Search for the cell housing the specified text and yield its [X, Y] center coordinate. 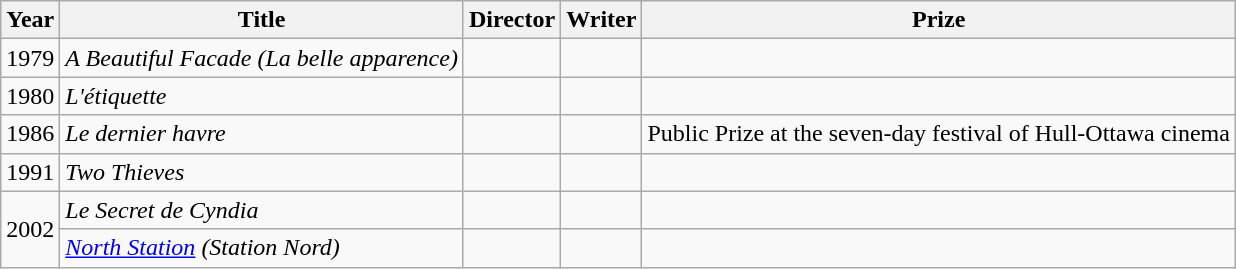
1979 [30, 58]
Prize [939, 20]
Two Thieves [262, 172]
Year [30, 20]
L'étiquette [262, 96]
A Beautiful Facade (La belle apparence) [262, 58]
Public Prize at the seven-day festival of Hull-Ottawa cinema [939, 134]
1980 [30, 96]
Title [262, 20]
1986 [30, 134]
Writer [602, 20]
North Station (Station Nord) [262, 248]
Le dernier havre [262, 134]
2002 [30, 229]
Director [512, 20]
1991 [30, 172]
Le Secret de Cyndia [262, 210]
